Extract the (X, Y) coordinate from the center of the cell holding the provided text.  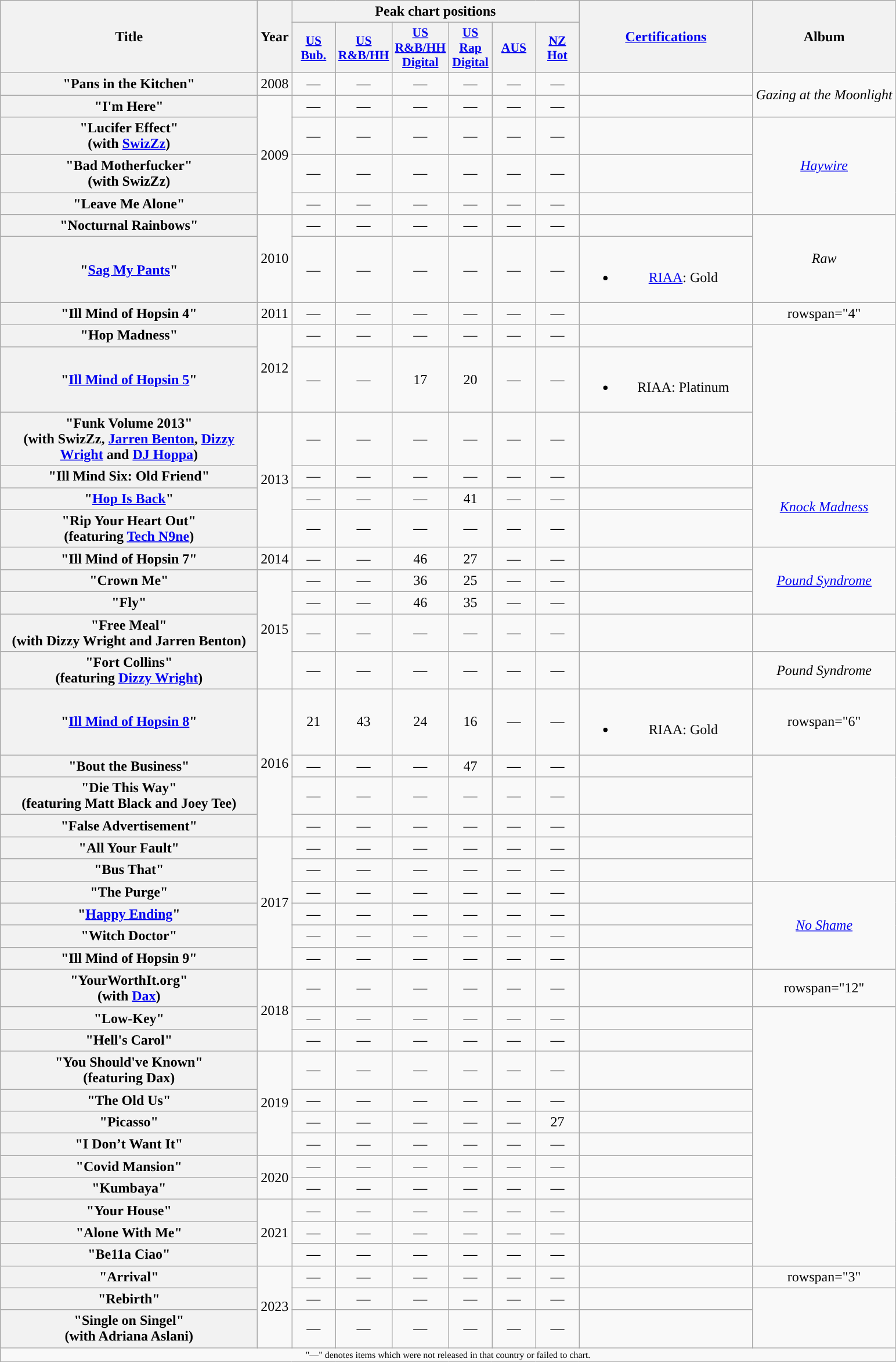
"Happy Ending" (129, 914)
rowspan="6" (824, 722)
"Crown Me" (129, 580)
Certifications (666, 37)
43 (364, 722)
36 (420, 580)
"Hell's Carol" (129, 1040)
NZHot (557, 48)
"All Your Fault" (129, 848)
"Ill Mind Six: Old Friend" (129, 476)
2014 (275, 558)
Album (824, 37)
"You Should've Known"(featuring Dax) (129, 1070)
"Ill Mind of Hopsin 7" (129, 558)
USBub. (313, 48)
"Leave Me Alone" (129, 204)
Year (275, 37)
"Rip Your Heart Out"(featuring Tech N9ne) (129, 528)
"Single on Singel"(with Adriana Aslani) (129, 1329)
Peak chart positions (435, 12)
"Be11a Ciao" (129, 1255)
"Ill Mind of Hopsin 4" (129, 313)
Gazing at the Moonlight (824, 95)
"YourWorthIt.org"(with Dax) (129, 988)
2016 (275, 763)
2008 (275, 84)
"Alone With Me" (129, 1233)
"Kumbaya" (129, 1188)
"Fort Collins"(featuring Dizzy Wright) (129, 671)
"Die This Way"(featuring Matt Black and Joey Tee) (129, 796)
"Low-Key" (129, 1018)
"Ill Mind of Hopsin 5" (129, 380)
2023 (275, 1307)
"Witch Doctor" (129, 936)
rowspan="12" (824, 988)
"Bad Motherfucker"(with SwizZz) (129, 174)
"Bout the Business" (129, 766)
Raw (824, 259)
"Rebirth" (129, 1299)
47 (470, 766)
"Ill Mind of Hopsin 8" (129, 722)
16 (470, 722)
US R&B/HH (364, 48)
2019 (275, 1103)
Haywire (824, 166)
"Your House" (129, 1211)
"Nocturnal Rainbows" (129, 226)
rowspan="3" (824, 1277)
2015 (275, 629)
2021 (275, 1233)
35 (470, 602)
"Lucifer Effect"(with SwizZz) (129, 136)
"Funk Volume 2013"(with SwizZz, Jarren Benton, Dizzy Wright and DJ Hoppa) (129, 439)
"Arrival" (129, 1277)
24 (420, 722)
2011 (275, 313)
2018 (275, 1010)
2017 (275, 903)
"Free Meal"(with Dizzy Wright and Jarren Benton) (129, 633)
"Bus That" (129, 870)
2010 (275, 259)
2009 (275, 155)
"False Advertisement" (129, 826)
"I Don’t Want It" (129, 1144)
Title (129, 37)
Knock Madness (824, 506)
US R&B/HH Digital (420, 48)
"Covid Mansion" (129, 1166)
2020 (275, 1177)
"—" denotes items which were not released in that country or failed to chart. (448, 1354)
21 (313, 722)
"Pans in the Kitchen" (129, 84)
No Shame (824, 925)
41 (470, 498)
US Rap Digital (470, 48)
17 (420, 380)
AUS (514, 48)
"Hop Is Back" (129, 498)
"The Purge" (129, 892)
"Picasso" (129, 1122)
2013 (275, 479)
"Sag My Pants" (129, 269)
"The Old Us" (129, 1100)
2012 (275, 368)
25 (470, 580)
RIAA: Platinum (666, 380)
"Ill Mind of Hopsin 9" (129, 958)
"I'm Here" (129, 106)
20 (470, 380)
"Fly" (129, 602)
rowspan="4" (824, 313)
"Hop Madness" (129, 335)
